Output the (X, Y) coordinate of the center of the cell containing the given text.  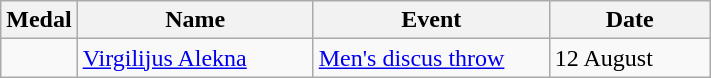
Event (431, 20)
Name (195, 20)
Virgilijus Alekna (195, 58)
Men's discus throw (431, 58)
Date (630, 20)
12 August (630, 58)
Medal (39, 20)
